Provide the [X, Y] coordinate of the cell's center where the given text is located.  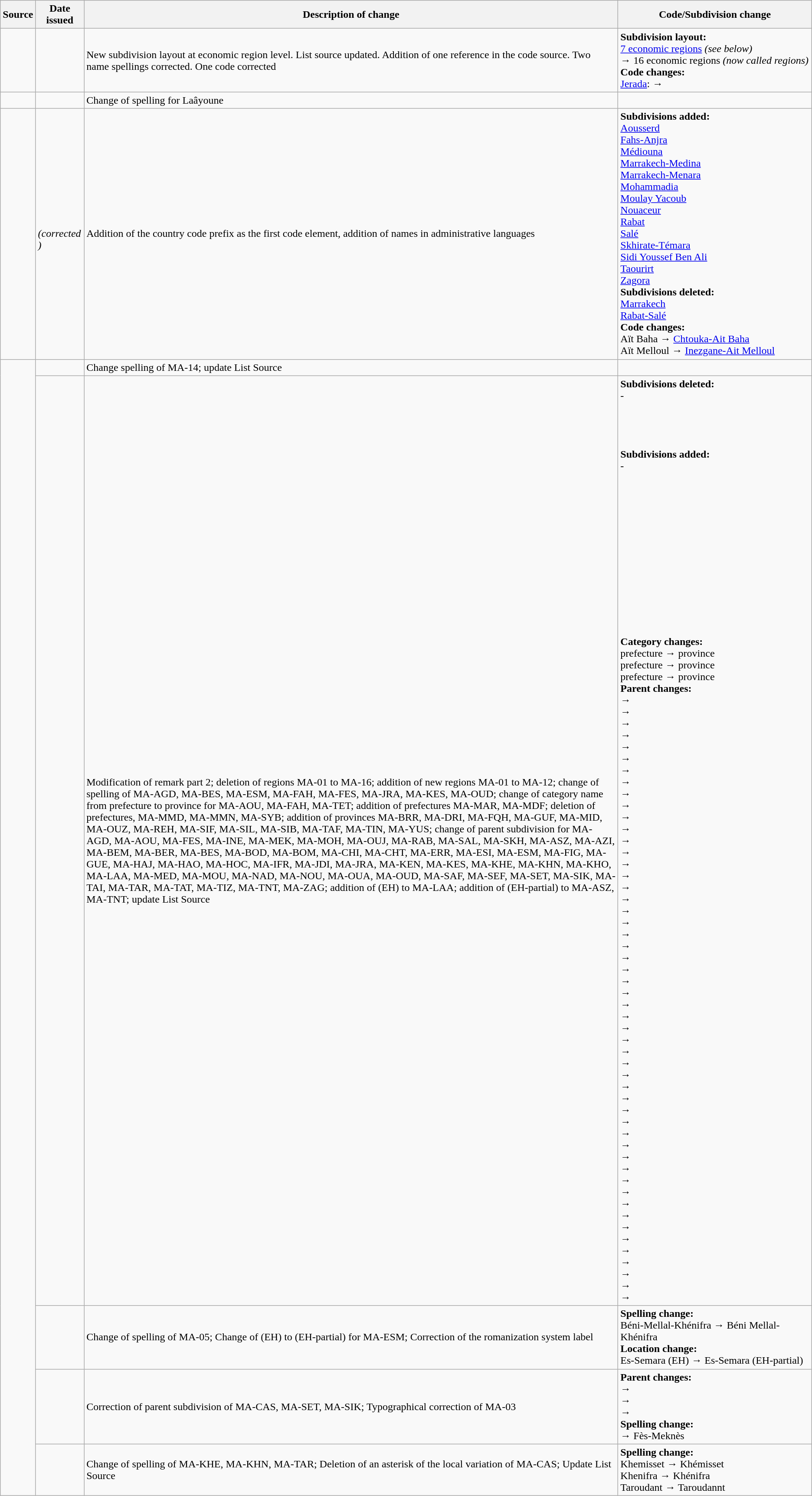
Description of change [351, 15]
Addition of the country code prefix as the first code element, addition of names in administrative languages [351, 234]
Change of spelling of MA-05; Change of (EH) to (EH-partial) for MA-ESM; Correction of the romanization system label [351, 1337]
Source [18, 15]
Code/Subdivision change [715, 15]
Parent changes: → → → Spelling change: → Fès-Meknès [715, 1406]
Spelling change: Béni-Mellal-Khénifra → Béni Mellal-KhénifraLocation change: Es-Semara (EH) → Es-Semara (EH-partial) [715, 1337]
Date issued [60, 15]
Change of spelling of MA-KHE, MA-KHN, MA-TAR; Deletion of an asterisk of the local variation of MA-CAS; Update List Source [351, 1470]
Change spelling of MA-14; update List Source [351, 367]
Change of spelling for Laâyoune [351, 100]
(corrected ) [60, 234]
Correction of parent subdivision of MA-CAS, MA-SET, MA-SIK; Typographical correction of MA-03 [351, 1406]
Subdivision layout: 7 economic regions (see below) → 16 economic regions (now called regions) Code changes: Jerada: → [715, 60]
Spelling change: Khemisset → Khémisset Khenifra → Khénifra Taroudant → Taroudannt [715, 1470]
